Search for the cell housing the specified text and yield its [X, Y] center coordinate. 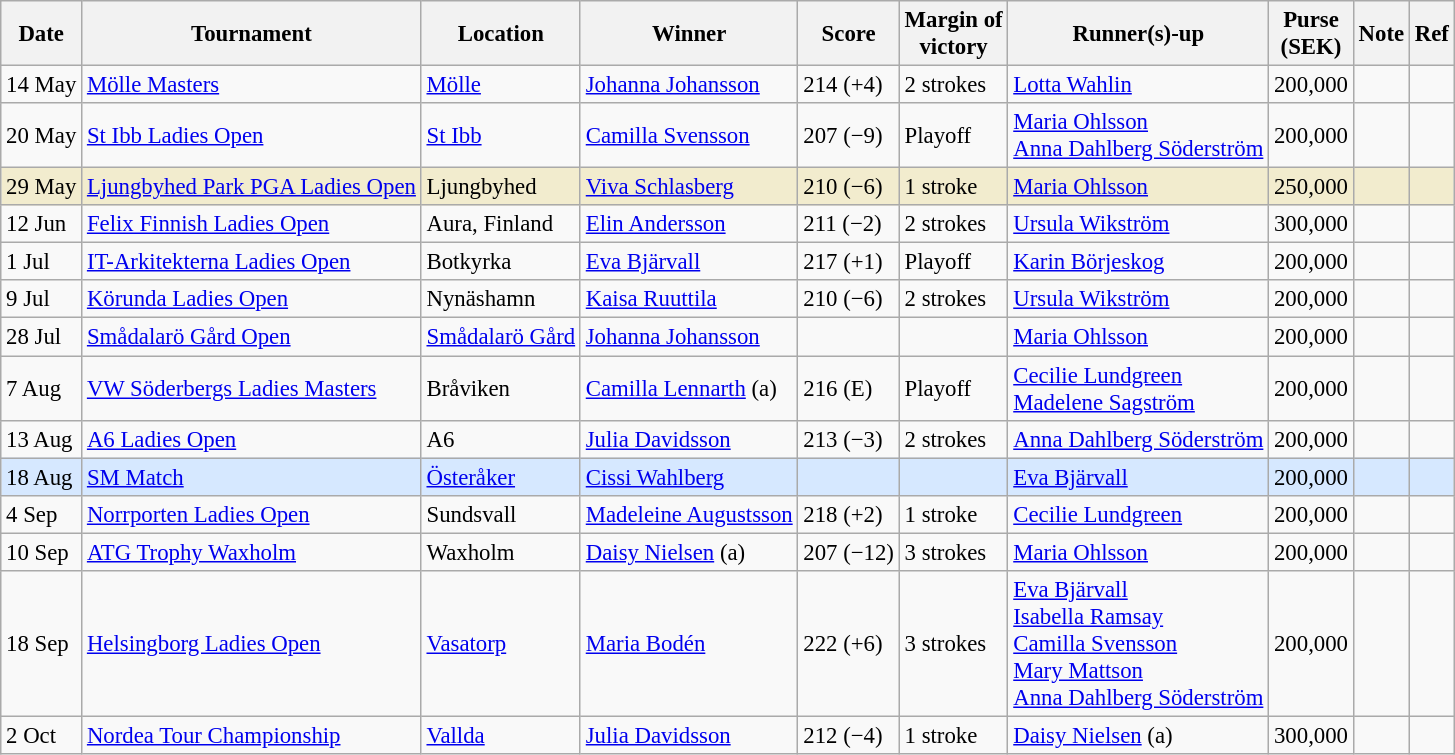
A6 Ladies Open [252, 439]
18 Sep [42, 644]
207 (−12) [848, 552]
Österåker [500, 477]
Norrporten Ladies Open [252, 514]
Smådalarö Gård [500, 337]
Purse(SEK) [1312, 34]
Nynäshamn [500, 299]
Eva Bjärvall Isabella Ramsay Camilla Svensson Mary Mattson Anna Dahlberg Söderström [1138, 644]
213 (−3) [848, 439]
2 Oct [42, 735]
217 (+1) [848, 262]
13 Aug [42, 439]
222 (+6) [848, 644]
St Ibb [500, 136]
IT-Arkitekterna Ladies Open [252, 262]
250,000 [1312, 187]
211 (−2) [848, 224]
Madeleine Augustsson [689, 514]
Anna Dahlberg Söderström [1138, 439]
Ljungbyhed Park PGA Ladies Open [252, 187]
Ljungbyhed [500, 187]
Location [500, 34]
Winner [689, 34]
Helsingborg Ladies Open [252, 644]
VW Söderbergs Ladies Masters [252, 388]
Lotta Wahlin [1138, 85]
Cissi Wahlberg [689, 477]
Tournament [252, 34]
Botkyrka [500, 262]
Karin Börjeskog [1138, 262]
Viva Schlasberg [689, 187]
4 Sep [42, 514]
Margin ofvictory [954, 34]
Maria Ohlsson Anna Dahlberg Söderström [1138, 136]
Mölle [500, 85]
Mölle Masters [252, 85]
Waxholm [500, 552]
Runner(s)-up [1138, 34]
Maria Bodén [689, 644]
Ref [1432, 34]
Note [1381, 34]
9 Jul [42, 299]
212 (−4) [848, 735]
28 Jul [42, 337]
Vasatorp [500, 644]
St Ibb Ladies Open [252, 136]
12 Jun [42, 224]
Smådalarö Gård Open [252, 337]
216 (E) [848, 388]
18 Aug [42, 477]
Sundsvall [500, 514]
207 (−9) [848, 136]
218 (+2) [848, 514]
29 May [42, 187]
Körunda Ladies Open [252, 299]
Felix Finnish Ladies Open [252, 224]
14 May [42, 85]
ATG Trophy Waxholm [252, 552]
1 Jul [42, 262]
Cecilie Lundgreen [1138, 514]
A6 [500, 439]
7 Aug [42, 388]
214 (+4) [848, 85]
Kaisa Ruuttila [689, 299]
Camilla Svensson [689, 136]
Score [848, 34]
Camilla Lennarth (a) [689, 388]
20 May [42, 136]
Date [42, 34]
Vallda [500, 735]
Aura, Finland [500, 224]
Nordea Tour Championship [252, 735]
Bråviken [500, 388]
SM Match [252, 477]
Elin Andersson [689, 224]
10 Sep [42, 552]
Cecilie Lundgreen Madelene Sagström [1138, 388]
